Provide the (x, y) coordinate of the cell's center where the given text is located.  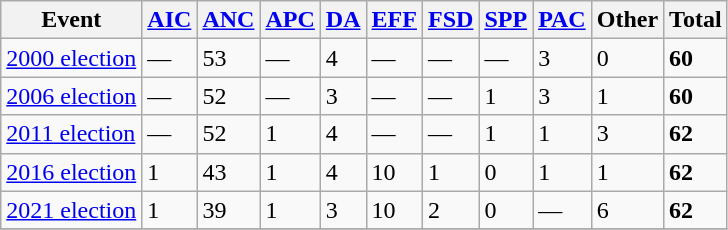
EFF (394, 20)
2006 election (72, 96)
2 (450, 210)
FSD (450, 20)
Other (627, 20)
2011 election (72, 134)
DA (343, 20)
Event (72, 20)
Total (696, 20)
SPP (506, 20)
2021 election (72, 210)
43 (228, 172)
APC (290, 20)
39 (228, 210)
PAC (562, 20)
53 (228, 58)
2016 election (72, 172)
2000 election (72, 58)
AIC (170, 20)
6 (627, 210)
ANC (228, 20)
